For the text-containing cell, return its midpoint in (X, Y) coordinate format. 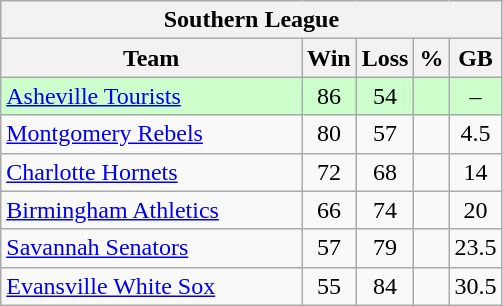
20 (476, 210)
Charlotte Hornets (152, 172)
66 (330, 210)
GB (476, 58)
79 (385, 248)
Asheville Tourists (152, 96)
72 (330, 172)
84 (385, 286)
Montgomery Rebels (152, 134)
14 (476, 172)
– (476, 96)
% (432, 58)
86 (330, 96)
Evansville White Sox (152, 286)
Savannah Senators (152, 248)
Win (330, 58)
68 (385, 172)
Team (152, 58)
30.5 (476, 286)
Birmingham Athletics (152, 210)
Loss (385, 58)
54 (385, 96)
55 (330, 286)
4.5 (476, 134)
80 (330, 134)
Southern League (252, 20)
74 (385, 210)
23.5 (476, 248)
